For the text-containing cell, return its midpoint in [X, Y] coordinate format. 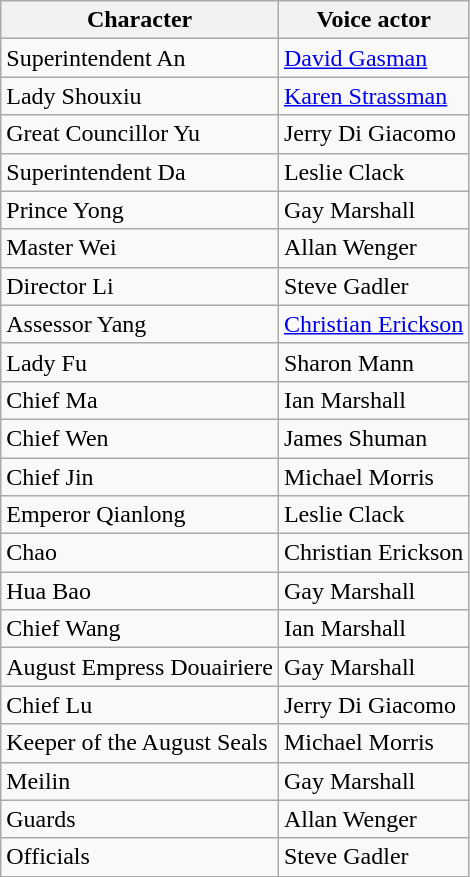
Guards [140, 819]
Sharon Mann [373, 362]
Keeper of the August Seals [140, 743]
Great Councillor Yu [140, 134]
Director Li [140, 286]
Superintendent An [140, 58]
Superintendent Da [140, 172]
Emperor Qianlong [140, 515]
Prince Yong [140, 210]
Chief Jin [140, 477]
Meilin [140, 781]
Chief Ma [140, 400]
Character [140, 20]
Lady Fu [140, 362]
Chief Wang [140, 629]
Chief Wen [140, 438]
Voice actor [373, 20]
Officials [140, 857]
Lady Shouxiu [140, 96]
Assessor Yang [140, 324]
Hua Bao [140, 591]
David Gasman [373, 58]
August Empress Douairiere [140, 667]
Chief Lu [140, 705]
Chao [140, 553]
Karen Strassman [373, 96]
Master Wei [140, 248]
James Shuman [373, 438]
